Return (x, y) of the center of cell containing provided text 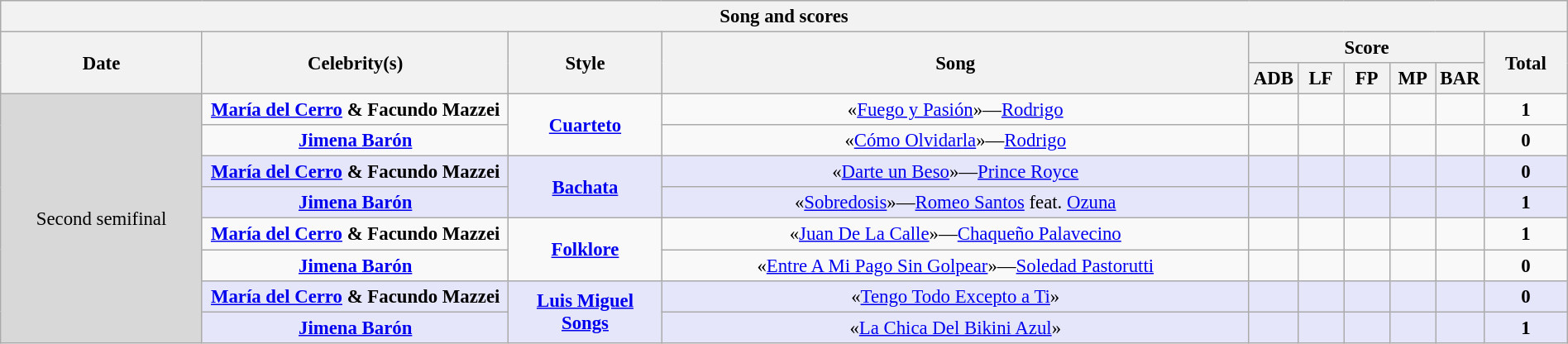
«Cómo Olvidarla»—Rodrigo (955, 141)
Second semifinal (102, 218)
Bachata (586, 187)
Song and scores (784, 17)
«Sobredosis»—Romeo Santos feat. Ozuna (955, 203)
«Entre A Mi Pago Sin Golpear»—Soledad Pastorutti (955, 265)
Style (586, 63)
LF (1321, 79)
Score (1366, 48)
«La Chica Del Bikini Azul» (955, 327)
BAR (1460, 79)
Celebrity(s) (356, 63)
Song (955, 63)
Total (1527, 63)
Cuarteto (586, 126)
ADB (1274, 79)
«Fuego y Pasión»—Rodrigo (955, 110)
Folklore (586, 250)
Date (102, 63)
Luis MiguelSongs (586, 311)
«Tengo Todo Excepto a Ti» (955, 296)
MP (1413, 79)
«Juan De La Calle»—Chaqueño Palavecino (955, 234)
FP (1367, 79)
«Darte un Beso»—Prince Royce (955, 172)
